Output the [x, y] coordinate of the center of the cell containing the given text.  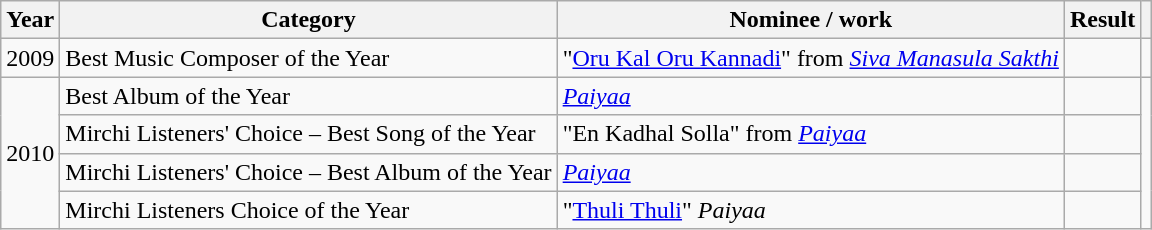
Best Album of the Year [308, 96]
Year [30, 20]
"Oru Kal Oru Kannadi" from Siva Manasula Sakthi [810, 58]
Nominee / work [810, 20]
Mirchi Listeners Choice of the Year [308, 210]
Category [308, 20]
"Thuli Thuli" Paiyaa [810, 210]
2010 [30, 153]
"En Kadhal Solla" from Paiyaa [810, 134]
Mirchi Listeners' Choice – Best Album of the Year [308, 172]
Mirchi Listeners' Choice – Best Song of the Year [308, 134]
2009 [30, 58]
Best Music Composer of the Year [308, 58]
Result [1102, 20]
